Scan for the cell matching the given text and deliver its (X, Y) coordinate at center. 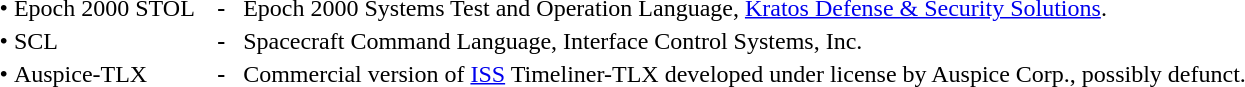
SCL (105, 41)
- (220, 41)
